Extract the [X, Y] coordinate from the center of the cell holding the provided text.  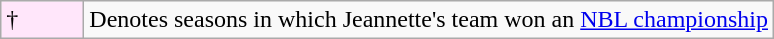
Denotes seasons in which Jeannette's team won an NBL championship [429, 20]
† [42, 20]
